For the text-containing cell, return its midpoint in [X, Y] coordinate format. 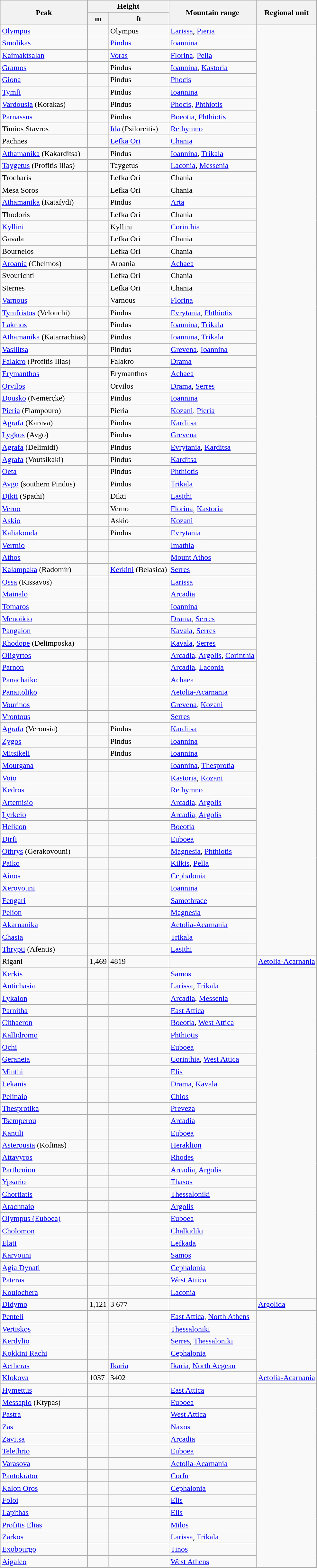
Evrytania, Phthiotis [213, 312]
Rigani [44, 962]
Akarnanika [44, 925]
Taygetus [139, 166]
Corfu [213, 1476]
Lapithas [44, 1512]
Pieria (Flampouro) [44, 410]
Kerdylio [44, 1341]
Kozani [213, 521]
Florina [213, 300]
Tomaros [44, 606]
Boeotia, West Attica [213, 1023]
Kaliakouda [44, 533]
Athamanika (Katafydi) [44, 202]
Koulochera [44, 1292]
Vourinos [44, 704]
Tsemperou [44, 1121]
Parnitha [44, 1010]
Evrytania, Karditsa [213, 447]
Lyrkeio [44, 815]
Arta [213, 202]
Arcadia, Laconia [213, 668]
m [98, 19]
Ikaria [139, 1366]
Zygos [44, 741]
Aroania (Chelmos) [44, 263]
Asterousia (Kofinas) [44, 1145]
Mesa Soros [44, 190]
Ochi [44, 1047]
Kastoria, Kozani [213, 778]
Milos [213, 1525]
Artemisio [44, 802]
Paiko [44, 863]
Ioannina, Kastoria [213, 68]
Foloi [44, 1500]
Thodoris [44, 215]
Drama [213, 362]
Athamanika (Kakarditsa) [44, 153]
Hymettus [44, 1390]
Arachnaio [44, 1206]
Tymfi [44, 92]
Olympus (Euboea) [44, 1219]
Rhodes [213, 1158]
Attavyros [44, 1158]
Cithaeron [44, 1023]
Fengari [44, 900]
Aetheras [44, 1366]
Profitis Elias [44, 1525]
Thesprotika [44, 1108]
Ypsario [44, 1182]
Larissa, Pieria [213, 31]
Pelinaio [44, 1096]
Kantili [44, 1133]
Athamanika (Katarrachias) [44, 337]
Xerovouni [44, 888]
Telethrio [44, 1451]
Magnesia, Phthiotis [213, 851]
Pateras [44, 1280]
Kaimaktsalan [44, 55]
Mount Athos [213, 558]
Minthi [44, 1072]
Svourichti [44, 276]
Kedros [44, 790]
ft [139, 19]
Ikaria, North Aegean [213, 1366]
Kozani, Pieria [213, 410]
West Athens [213, 1562]
Arcadia, Messenia [213, 998]
Panaitoliko [44, 692]
Grevena, Ioannina [213, 349]
Tymfristos (Velouchi) [44, 312]
Thasos [213, 1182]
Aroania [139, 263]
Boeotia, Phthiotis [213, 116]
Corinthia, West Attica [213, 1059]
Chalkidiki [213, 1231]
Dikti (Spathi) [44, 496]
Florina, Pella [213, 55]
Larissa [213, 582]
Peak [44, 13]
Pastra [44, 1415]
Laconia [213, 1292]
Oligyrtos [44, 655]
1,121 [98, 1304]
East Attica, North Athens [213, 1316]
Exobourgo [44, 1549]
4819 [139, 962]
Vardousia (Korakas) [44, 104]
Chasia [44, 937]
Penteli [44, 1316]
Evrytania [213, 533]
Rhodope (Delimposka) [44, 643]
Dousko (Nemërçkë) [44, 398]
Florina, Kastoria [213, 508]
Vrontous [44, 716]
Grevena [213, 435]
Serres, Thessaloniki [213, 1341]
Agrafa (Delimidi) [44, 447]
Lefkada [213, 1243]
Messapio (Ktypas) [44, 1402]
Zarkos [44, 1537]
Kerkis [44, 974]
Varasova [44, 1463]
Grevena, Kozani [213, 704]
Boeotia [213, 827]
Pantokrator [44, 1476]
Agrafa (Voutsikaki) [44, 459]
Zas [44, 1427]
Naxos [213, 1427]
Mourgana [44, 766]
Pieria [139, 410]
Lekanis [44, 1084]
Kalon Oros [44, 1488]
Smolikas [44, 43]
Chios [213, 1096]
Gramos [44, 68]
Athos [44, 558]
Chortiatis [44, 1194]
Parnon [44, 668]
Heraklion [213, 1145]
Kerkini (Belasica) [139, 570]
Thrypti (Afentis) [44, 949]
Zavitsa [44, 1439]
Samothrace [213, 900]
Giona [44, 80]
Corinthia [213, 227]
Kallidromo [44, 1035]
Klokova [44, 1378]
Agrafa (Karava) [44, 423]
Cholomon [44, 1231]
Dirfi [44, 839]
Pangaion [44, 631]
Voras [139, 55]
Parnassus [44, 116]
Aigaleo [44, 1562]
Sternes [44, 288]
Voio [44, 778]
Trocharis [44, 178]
Karvouni [44, 1255]
Vertiskos [44, 1329]
Tinos [213, 1549]
Pachnes [44, 141]
Geraneia [44, 1059]
Avgo (southern Pindus) [44, 484]
Kalampaka (Radomir) [44, 570]
3402 [139, 1378]
Bournelos [44, 251]
Agrafa (Verousia) [44, 729]
Ainos [44, 876]
Arcadia, Argolis, Corinthia [213, 655]
Kilkis, Pella [213, 863]
Laconia, Messenia [213, 166]
Falakro [139, 362]
Vermio [44, 545]
Lakmos [44, 325]
Height [128, 6]
Preveza [213, 1108]
Regional unit [286, 13]
Lykaion [44, 998]
Timios Stavros [44, 129]
Kokkini Rachi [44, 1353]
Panachaiko [44, 680]
Argolis [213, 1206]
Ioannina, Thesprotia [213, 766]
Menoikio [44, 619]
Vasilitsa [44, 349]
Antichasia [44, 986]
Elati [44, 1243]
1037 [98, 1378]
Agia Dynati [44, 1268]
Ossa (Kissavos) [44, 582]
Oeta [44, 472]
Pelion [44, 912]
Argolida [286, 1304]
Ida (Psiloreitis) [139, 129]
Taygetus (Profitis Ilias) [44, 166]
Falakro (Profitis Ilias) [44, 362]
1,469 [98, 962]
Imathia [213, 545]
Parthenion [44, 1170]
Gavala [44, 239]
Phocis [213, 80]
Mitsikeli [44, 753]
3 677 [139, 1304]
Phocis, Phthiotis [213, 104]
Magnesia [213, 912]
Mountain range [213, 13]
Helicon [44, 827]
Didymo [44, 1304]
Drama, Kavala [213, 1084]
Lygkos (Avgo) [44, 435]
Mainalo [44, 594]
Dikti [139, 496]
Othrys (Gerakovouni) [44, 851]
